Search for the cell housing the specified text and yield its (X, Y) center coordinate. 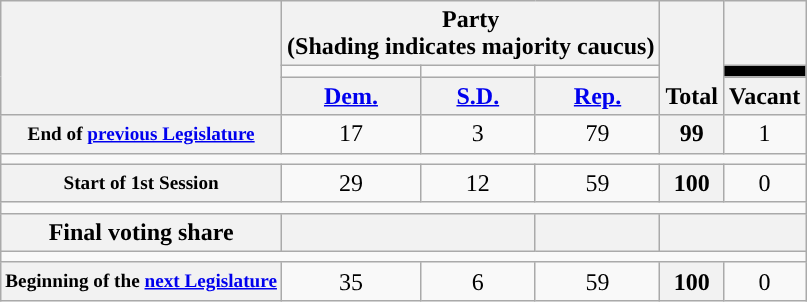
Total (692, 58)
17 (352, 134)
Beginning of the next Legislature (142, 281)
Final voting share (142, 232)
Dem. (352, 96)
35 (352, 281)
12 (478, 183)
End of previous Legislature (142, 134)
Start of 1st Session (142, 183)
Party (Shading indicates majority caucus) (471, 34)
79 (598, 134)
S.D. (478, 96)
1 (764, 134)
Vacant (764, 96)
6 (478, 281)
29 (352, 183)
99 (692, 134)
Rep. (598, 96)
3 (478, 134)
